Determine the (X, Y) coordinate at the center of the cell enclosing the given text.  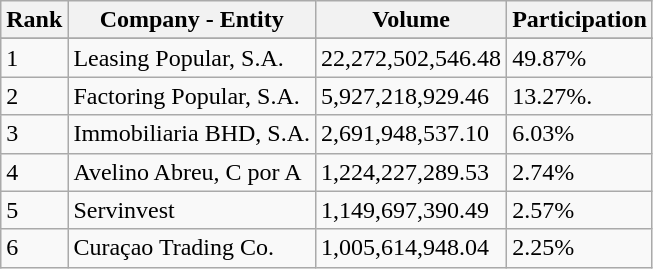
1,149,697,390.49 (412, 210)
Curaçao Trading Co. (192, 248)
49.87% (580, 58)
6.03% (580, 134)
1,005,614,948.04 (412, 248)
2.25% (580, 248)
13.27%. (580, 96)
Participation (580, 20)
2,691,948,537.10 (412, 134)
Leasing Popular, S.A. (192, 58)
Factoring Popular, S.A. (192, 96)
4 (34, 172)
2.74% (580, 172)
Servinvest (192, 210)
2.57% (580, 210)
6 (34, 248)
Immobiliaria BHD, S.A. (192, 134)
Company - Entity (192, 20)
1 (34, 58)
Avelino Abreu, C por A (192, 172)
5 (34, 210)
5,927,218,929.46 (412, 96)
1,224,227,289.53 (412, 172)
3 (34, 134)
22,272,502,546.48 (412, 58)
Rank (34, 20)
Volume (412, 20)
2 (34, 96)
